Find where the given text appears and provide that cell's center as (x, y) coordinate. 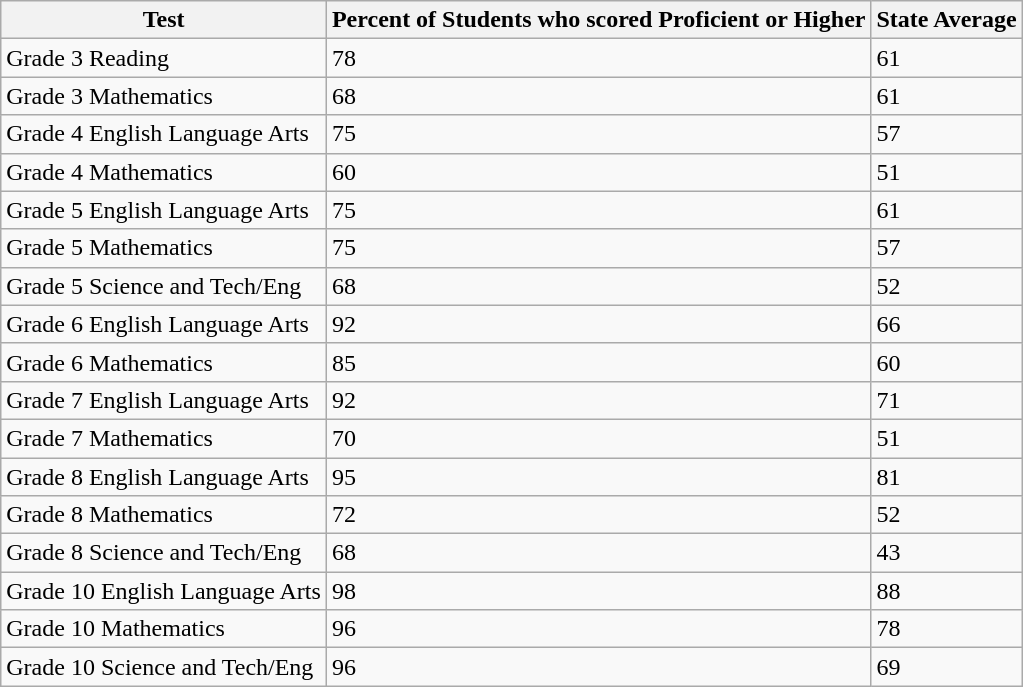
Grade 8 English Language Arts (164, 477)
66 (946, 324)
69 (946, 667)
Test (164, 20)
70 (598, 438)
Grade 8 Science and Tech/Eng (164, 553)
Grade 5 Science and Tech/Eng (164, 286)
Grade 6 Mathematics (164, 362)
Grade 5 Mathematics (164, 248)
81 (946, 477)
43 (946, 553)
State Average (946, 20)
Grade 10 English Language Arts (164, 591)
Percent of Students who scored Proficient or Higher (598, 20)
Grade 8 Mathematics (164, 515)
72 (598, 515)
Grade 10 Mathematics (164, 629)
88 (946, 591)
Grade 3 Mathematics (164, 96)
Grade 3 Reading (164, 58)
71 (946, 400)
98 (598, 591)
95 (598, 477)
Grade 5 English Language Arts (164, 210)
85 (598, 362)
Grade 7 English Language Arts (164, 400)
Grade 4 Mathematics (164, 172)
Grade 10 Science and Tech/Eng (164, 667)
Grade 7 Mathematics (164, 438)
Grade 6 English Language Arts (164, 324)
Grade 4 English Language Arts (164, 134)
